Search for the cell housing the specified text and yield its [X, Y] center coordinate. 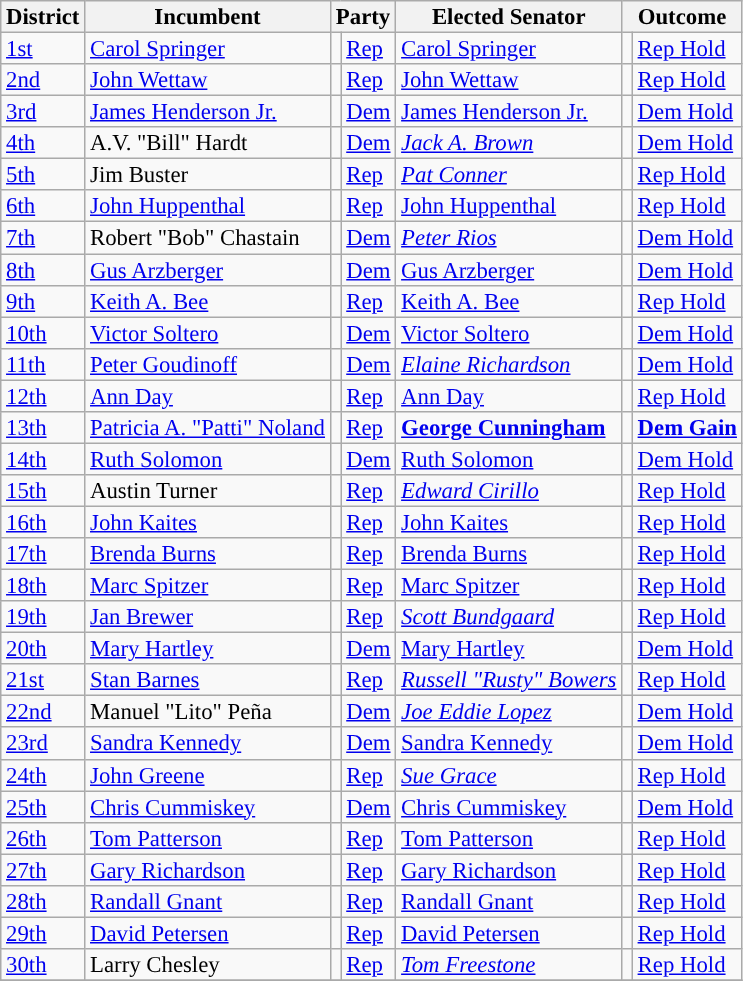
Jim Buster [208, 175]
Tom Freestone [509, 965]
15th [43, 491]
13th [43, 428]
Party [362, 17]
3rd [43, 112]
28th [43, 902]
Peter Rios [509, 238]
Incumbent [208, 17]
11th [43, 364]
Peter Goudinoff [208, 364]
Larry Chesley [208, 965]
John Greene [208, 775]
9th [43, 301]
Pat Conner [509, 175]
Russell "Rusty" Bowers [509, 680]
Jan Brewer [208, 617]
7th [43, 238]
27th [43, 870]
12th [43, 396]
Elected Senator [509, 17]
24th [43, 775]
Robert "Bob" Chastain [208, 238]
14th [43, 459]
5th [43, 175]
Patricia A. "Patti" Noland [208, 428]
Outcome [682, 17]
District [43, 17]
26th [43, 838]
1st [43, 49]
Stan Barnes [208, 680]
2nd [43, 80]
20th [43, 649]
George Cunningham [509, 428]
4th [43, 143]
Jack A. Brown [509, 143]
22nd [43, 712]
Scott Bundgaard [509, 617]
17th [43, 554]
16th [43, 522]
Sue Grace [509, 775]
A.V. "Bill" Hardt [208, 143]
25th [43, 807]
Manuel "Lito" Peña [208, 712]
Elaine Richardson [509, 364]
21st [43, 680]
23rd [43, 744]
8th [43, 270]
30th [43, 965]
6th [43, 206]
Austin Turner [208, 491]
Edward Cirillo [509, 491]
29th [43, 933]
Dem Gain [687, 428]
19th [43, 617]
18th [43, 586]
Joe Eddie Lopez [509, 712]
10th [43, 333]
